Return the [x, y] coordinate for the center point of the cell that contains the specified text.  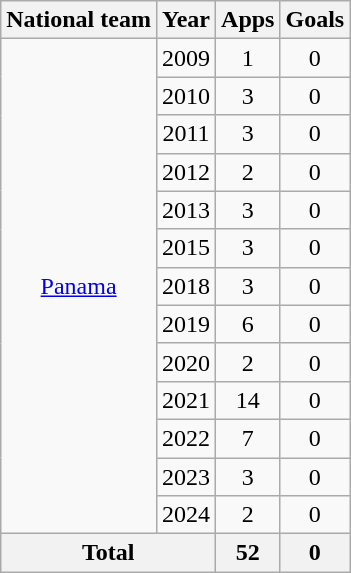
Total [108, 553]
2012 [186, 172]
2023 [186, 477]
52 [248, 553]
2009 [186, 58]
2015 [186, 248]
2024 [186, 515]
2020 [186, 362]
Goals [315, 20]
2018 [186, 286]
Panama [79, 286]
2010 [186, 96]
14 [248, 400]
6 [248, 324]
2019 [186, 324]
Apps [248, 20]
1 [248, 58]
2011 [186, 134]
2013 [186, 210]
National team [79, 20]
2022 [186, 438]
7 [248, 438]
Year [186, 20]
2021 [186, 400]
